Locate the cell with the specified text and output its [x, y] center coordinate. 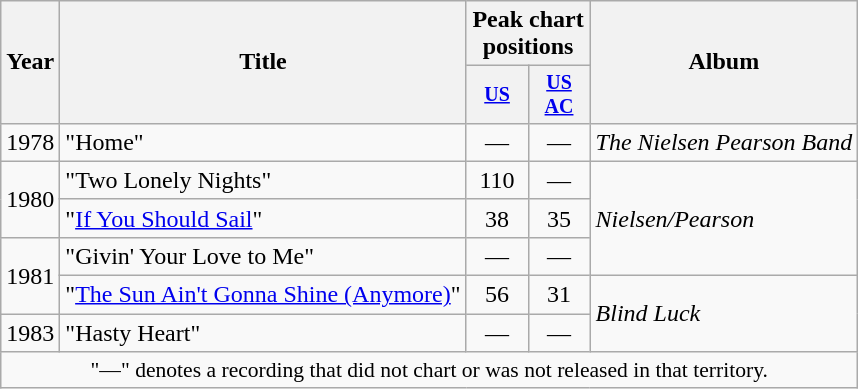
Nielsen/Pearson [724, 218]
1980 [30, 199]
110 [497, 180]
Peak chart positions [528, 34]
56 [497, 295]
38 [497, 218]
"Givin' Your Love to Me" [263, 256]
"Two Lonely Nights" [263, 180]
Album [724, 62]
1983 [30, 333]
1981 [30, 275]
Year [30, 62]
Title [263, 62]
"The Sun Ain't Gonna Shine (Anymore)" [263, 295]
"If You Should Sail" [263, 218]
Blind Luck [724, 314]
US [497, 94]
USAC [559, 94]
1978 [30, 142]
"Home" [263, 142]
"Hasty Heart" [263, 333]
35 [559, 218]
The Nielsen Pearson Band [724, 142]
"—" denotes a recording that did not chart or was not released in that territory. [430, 370]
31 [559, 295]
